Return the [X, Y] coordinate for the center point of the cell that contains the specified text.  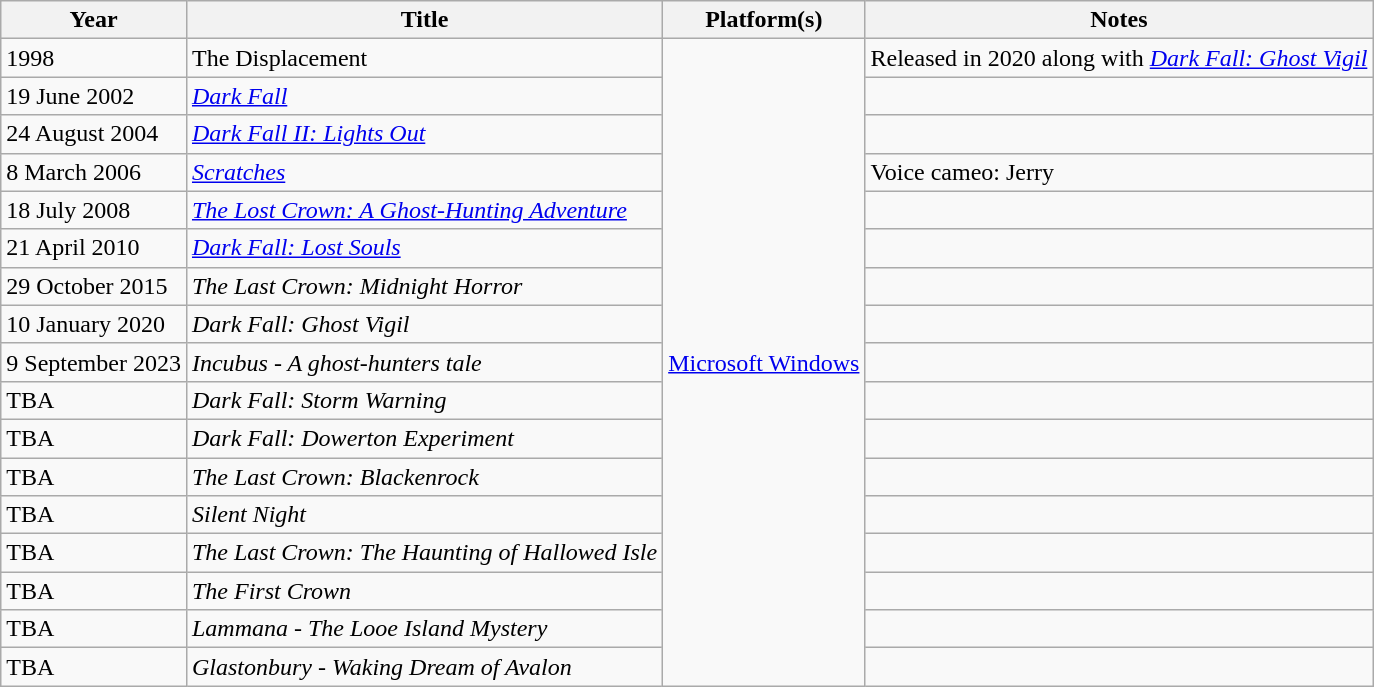
Lammana - The Looe Island Mystery [424, 629]
8 March 2006 [94, 172]
Dark Fall: Storm Warning [424, 400]
The Last Crown: Midnight Horror [424, 286]
Dark Fall [424, 96]
21 April 2010 [94, 248]
10 January 2020 [94, 324]
The First Crown [424, 591]
Title [424, 20]
18 July 2008 [94, 210]
24 August 2004 [94, 134]
Dark Fall: Dowerton Experiment [424, 438]
The Last Crown: Blackenrock [424, 477]
Dark Fall II: Lights Out [424, 134]
1998 [94, 58]
Notes [1119, 20]
19 June 2002 [94, 96]
Dark Fall: Lost Souls [424, 248]
Incubus - A ghost-hunters tale [424, 362]
9 September 2023 [94, 362]
The Lost Crown: A Ghost-Hunting Adventure [424, 210]
The Last Crown: The Haunting of Hallowed Isle [424, 553]
Silent Night [424, 515]
Glastonbury - Waking Dream of Avalon [424, 667]
Year [94, 20]
Platform(s) [764, 20]
Dark Fall: Ghost Vigil [424, 324]
29 October 2015 [94, 286]
Microsoft Windows [764, 362]
The Displacement [424, 58]
Released in 2020 along with Dark Fall: Ghost Vigil [1119, 58]
Voice cameo: Jerry [1119, 172]
Scratches [424, 172]
